Return [X, Y] of the center of cell containing provided text 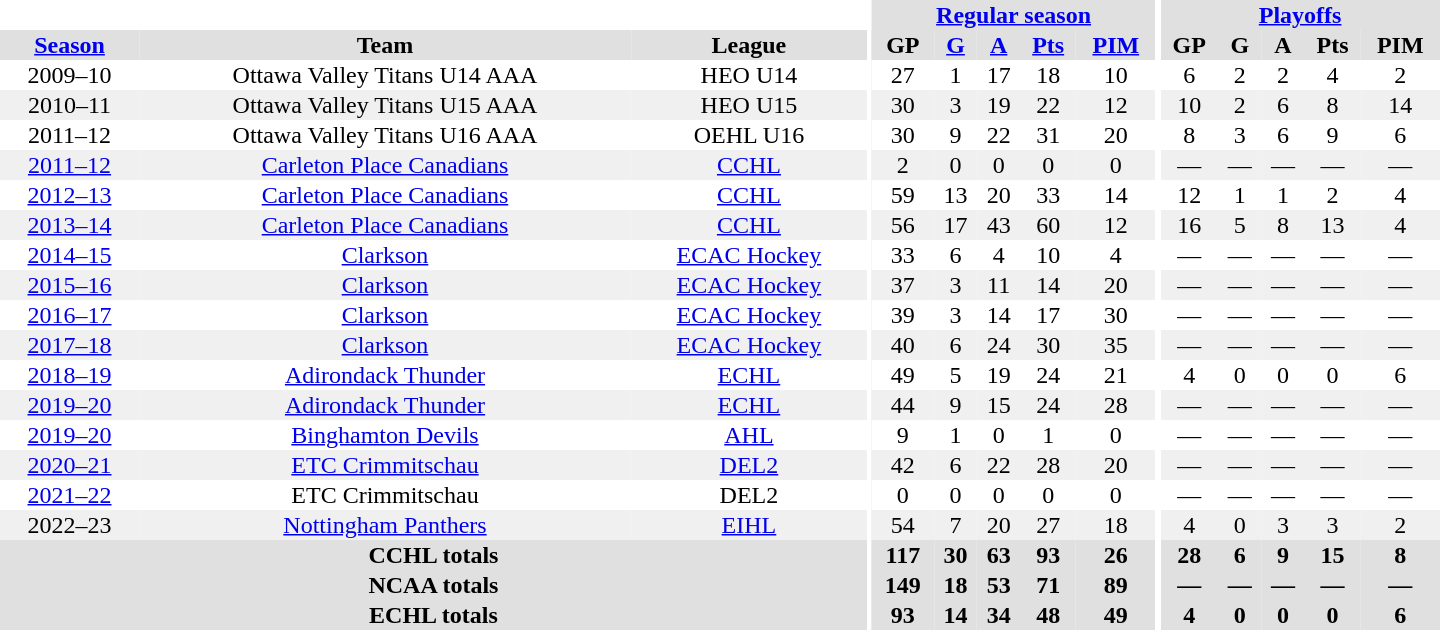
35 [1116, 345]
EIHL [749, 525]
2009–10 [70, 75]
Ottawa Valley Titans U15 AAA [385, 105]
2015–16 [70, 285]
56 [903, 225]
43 [998, 225]
11 [998, 285]
63 [998, 555]
ECHL totals [434, 615]
2016–17 [70, 315]
48 [1048, 615]
Team [385, 45]
42 [903, 465]
7 [956, 525]
31 [1048, 135]
53 [998, 585]
16 [1189, 225]
AHL [749, 435]
54 [903, 525]
39 [903, 315]
2022–23 [70, 525]
2012–13 [70, 195]
59 [903, 195]
34 [998, 615]
2018–19 [70, 375]
HEO U15 [749, 105]
HEO U14 [749, 75]
60 [1048, 225]
44 [903, 405]
Ottawa Valley Titans U16 AAA [385, 135]
NCAA totals [434, 585]
2014–15 [70, 255]
Playoffs [1300, 15]
26 [1116, 555]
2017–18 [70, 345]
CCHL totals [434, 555]
Regular season [1014, 15]
2013–14 [70, 225]
Nottingham Panthers [385, 525]
2020–21 [70, 465]
149 [903, 585]
21 [1116, 375]
89 [1116, 585]
Ottawa Valley Titans U14 AAA [385, 75]
40 [903, 345]
League [749, 45]
2021–22 [70, 495]
OEHL U16 [749, 135]
Season [70, 45]
2010–11 [70, 105]
Binghamton Devils [385, 435]
37 [903, 285]
71 [1048, 585]
117 [903, 555]
